Return [x, y] of the center of cell containing provided text 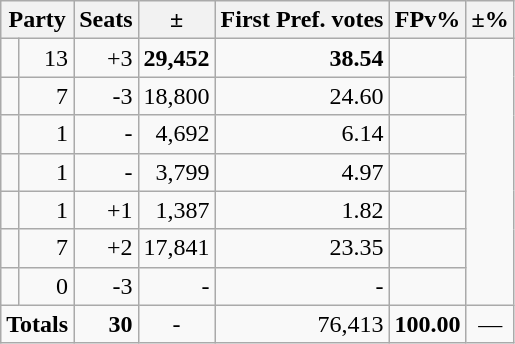
+1 [106, 210]
± [176, 20]
23.35 [302, 248]
38.54 [302, 58]
17,841 [176, 248]
6.14 [302, 134]
Party [38, 20]
0 [46, 286]
29,452 [176, 58]
13 [46, 58]
First Pref. votes [302, 20]
24.60 [302, 96]
76,413 [302, 324]
1,387 [176, 210]
18,800 [176, 96]
Totals [38, 324]
3,799 [176, 172]
100.00 [428, 324]
+2 [106, 248]
30 [106, 324]
FPv% [428, 20]
+3 [106, 58]
Seats [106, 20]
±% [490, 20]
4,692 [176, 134]
4.97 [302, 172]
1.82 [302, 210]
— [490, 324]
